Return [X, Y] of the center of cell containing provided text 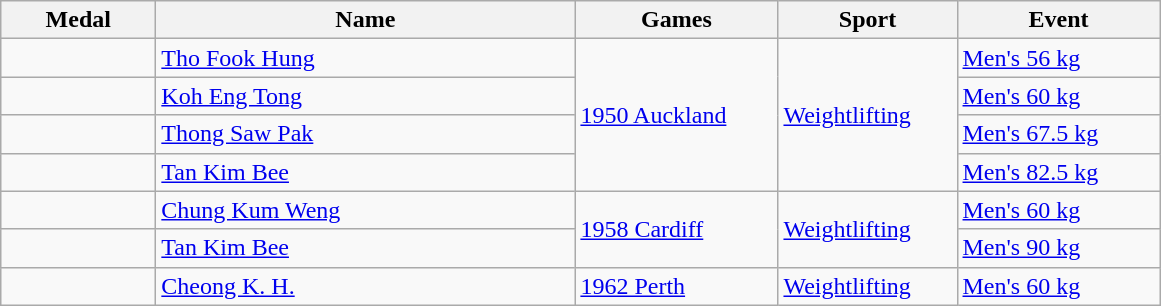
Men's 90 kg [1058, 248]
Men's 56 kg [1058, 58]
1962 Perth [676, 286]
Tho Fook Hung [366, 58]
Games [676, 20]
1958 Cardiff [676, 229]
Sport [868, 20]
Thong Saw Pak [366, 134]
Cheong K. H. [366, 286]
Koh Eng Tong [366, 96]
Chung Kum Weng [366, 210]
Event [1058, 20]
Medal [78, 20]
1950 Auckland [676, 115]
Name [366, 20]
Men's 82.5 kg [1058, 172]
Men's 67.5 kg [1058, 134]
